Locate the cell with the specified text and output its (x, y) center coordinate. 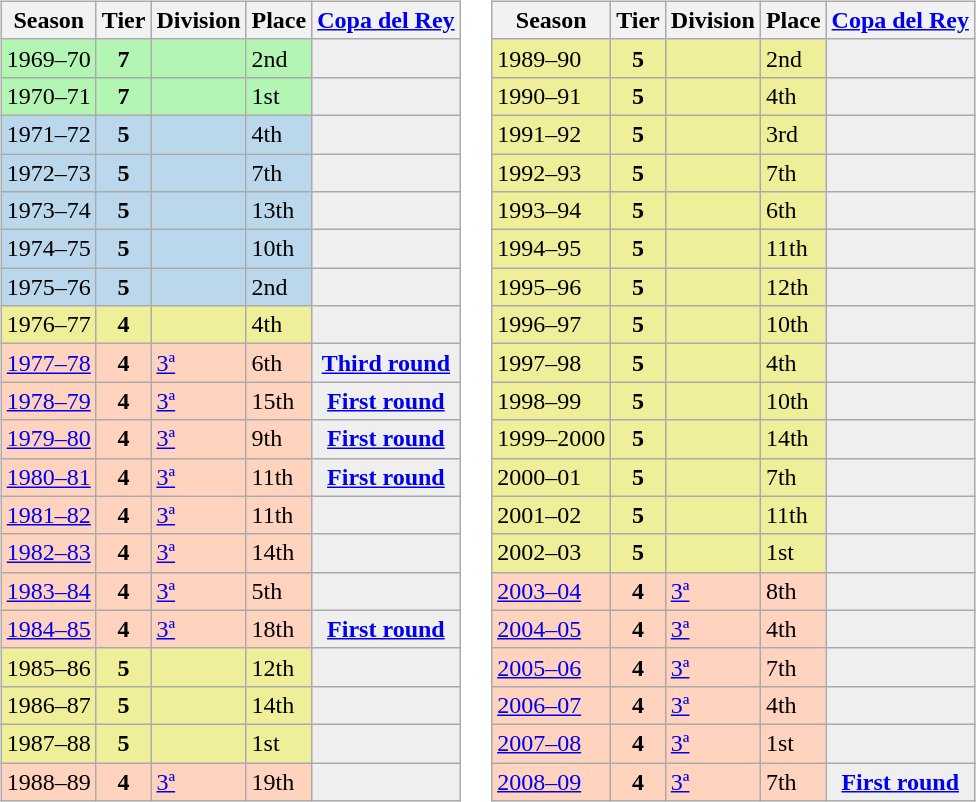
1982–83 (48, 553)
2008–09 (552, 781)
1974–75 (48, 249)
1985–86 (48, 667)
1984–85 (48, 629)
1977–78 (48, 363)
9th (279, 439)
1971–72 (48, 134)
1983–84 (48, 591)
2003–04 (552, 591)
1969–70 (48, 58)
1987–88 (48, 743)
1989–90 (552, 58)
8th (793, 591)
1991–92 (552, 134)
1986–87 (48, 705)
13th (279, 211)
1979–80 (48, 439)
1990–91 (552, 96)
1995–96 (552, 287)
Third round (386, 363)
2001–02 (552, 515)
1992–93 (552, 173)
1980–81 (48, 477)
1993–94 (552, 211)
2004–05 (552, 629)
1973–74 (48, 211)
1981–82 (48, 515)
2002–03 (552, 553)
1999–2000 (552, 439)
1994–95 (552, 249)
15th (279, 401)
1978–79 (48, 401)
5th (279, 591)
2000–01 (552, 477)
3rd (793, 134)
1970–71 (48, 96)
1972–73 (48, 173)
1988–89 (48, 781)
1997–98 (552, 363)
1996–97 (552, 325)
18th (279, 629)
1998–99 (552, 401)
1976–77 (48, 325)
2007–08 (552, 743)
19th (279, 781)
1975–76 (48, 287)
2005–06 (552, 667)
2006–07 (552, 705)
